From the cell containing the given text, extract its center point as (x, y) coordinate. 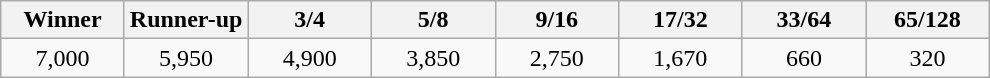
4,900 (310, 58)
17/32 (681, 20)
65/128 (928, 20)
3,850 (433, 58)
9/16 (557, 20)
2,750 (557, 58)
Runner-up (186, 20)
5/8 (433, 20)
33/64 (804, 20)
320 (928, 58)
Winner (63, 20)
660 (804, 58)
5,950 (186, 58)
7,000 (63, 58)
3/4 (310, 20)
1,670 (681, 58)
